Return the (X, Y) coordinate for the center point of the cell that contains the specified text.  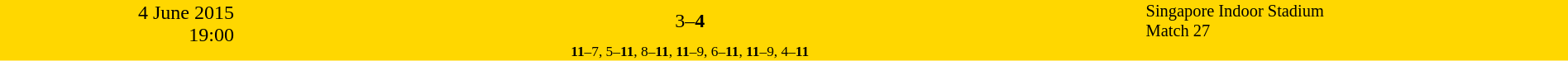
4 June 201519:00 (117, 30)
11–7, 5–11, 8–11, 11–9, 6–11, 11–9, 4–11 (690, 51)
3–4 (690, 21)
Singapore Indoor StadiumMatch 27 (1356, 21)
